For the text-containing cell, return its midpoint in (X, Y) coordinate format. 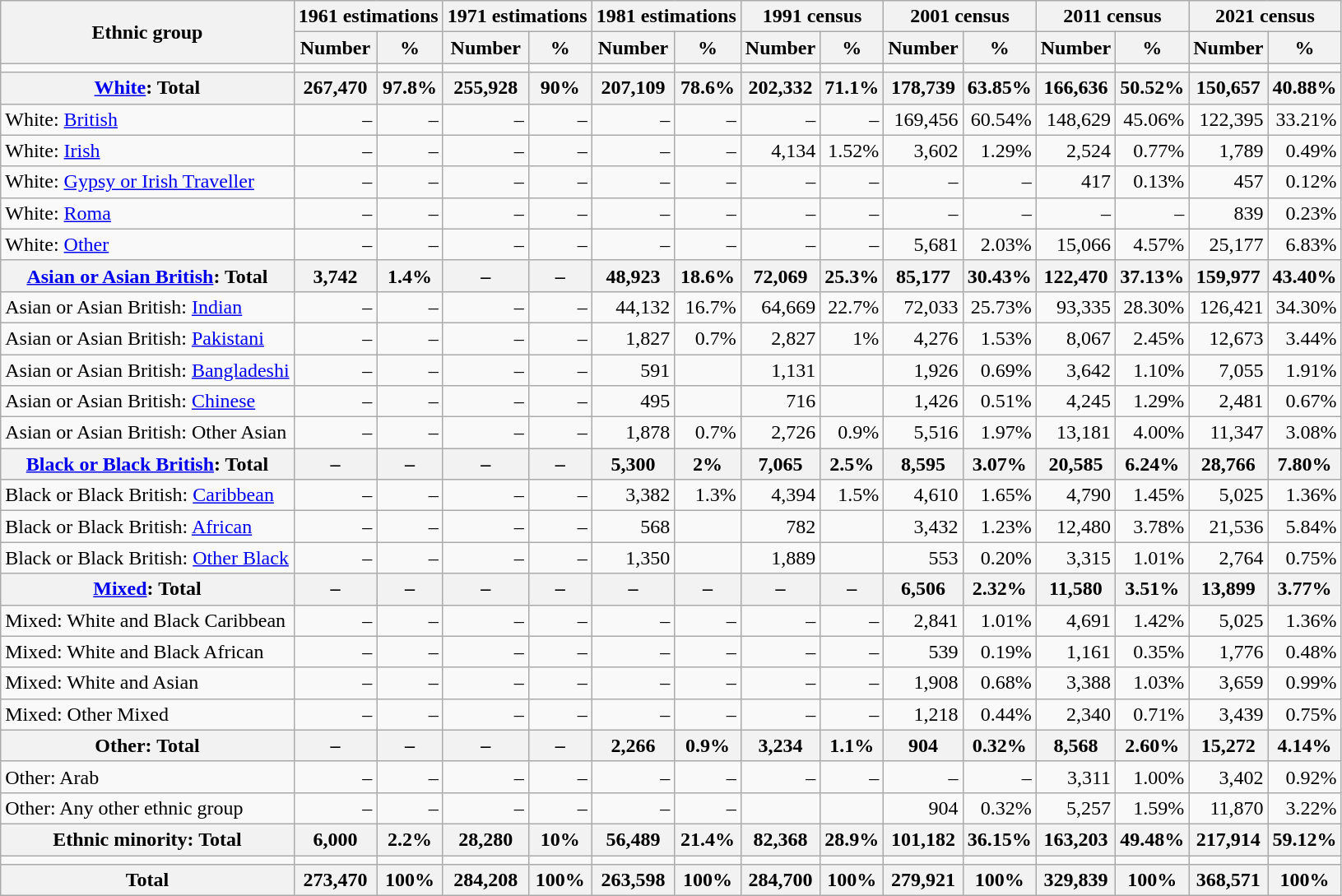
Black or Black British: African (147, 527)
263,598 (634, 880)
34.30% (1305, 307)
1,161 (1075, 652)
122,470 (1075, 276)
2021 census (1265, 16)
20,585 (1075, 464)
Ethnic group (147, 32)
25.3% (852, 276)
4.00% (1152, 433)
568 (634, 527)
49.48% (1152, 839)
28.9% (852, 839)
White: Gypsy or Irish Traveller (147, 182)
1% (852, 338)
3.78% (1152, 527)
4,276 (923, 338)
169,456 (923, 119)
3,311 (1075, 777)
45.06% (1152, 119)
10% (560, 839)
0.48% (1305, 652)
3,439 (1228, 714)
Total (147, 880)
2011 census (1112, 16)
Other: Total (147, 745)
5,257 (1075, 808)
11,580 (1075, 589)
Mixed: Total (147, 589)
3.44% (1305, 338)
1,776 (1228, 652)
2,726 (780, 433)
0.99% (1305, 683)
0.19% (999, 652)
1.52% (852, 151)
1,131 (780, 369)
Asian or Asian British: Total (147, 276)
12,673 (1228, 338)
178,739 (923, 88)
1.5% (852, 495)
3.77% (1305, 589)
0.12% (1305, 182)
25,177 (1228, 244)
0.35% (1152, 652)
1.45% (1152, 495)
82,368 (780, 839)
495 (634, 402)
159,977 (1228, 276)
122,395 (1228, 119)
6,506 (923, 589)
71.1% (852, 88)
2.32% (999, 589)
5,681 (923, 244)
3,388 (1075, 683)
3,234 (780, 745)
11,870 (1228, 808)
44,132 (634, 307)
255,928 (485, 88)
Other: Arab (147, 777)
59.12% (1305, 839)
56,489 (634, 839)
90% (560, 88)
2.5% (852, 464)
21.4% (708, 839)
7,065 (780, 464)
2,764 (1228, 558)
1,789 (1228, 151)
37.13% (1152, 276)
1,426 (923, 402)
12,480 (1075, 527)
15,272 (1228, 745)
368,571 (1228, 880)
2.2% (410, 839)
2,266 (634, 745)
1.23% (999, 527)
0.92% (1305, 777)
7,055 (1228, 369)
202,332 (780, 88)
97.8% (410, 88)
1,218 (923, 714)
539 (923, 652)
3,432 (923, 527)
3,315 (1075, 558)
0.67% (1305, 402)
5,516 (923, 433)
11,347 (1228, 433)
0.71% (1152, 714)
217,914 (1228, 839)
4,245 (1075, 402)
64,669 (780, 307)
1.53% (999, 338)
White: Total (147, 88)
4,790 (1075, 495)
782 (780, 527)
3.51% (1152, 589)
3.08% (1305, 433)
25.73% (999, 307)
72,033 (923, 307)
Black or Black British: Total (147, 464)
White: Roma (147, 213)
40.88% (1305, 88)
0.23% (1305, 213)
0.49% (1305, 151)
2,340 (1075, 714)
2,524 (1075, 151)
0.51% (999, 402)
1,908 (923, 683)
Asian or Asian British: Bangladeshi (147, 369)
2,841 (923, 620)
72,069 (780, 276)
White: Irish (147, 151)
1,350 (634, 558)
150,657 (1228, 88)
0.13% (1152, 182)
28.30% (1152, 307)
2,827 (780, 338)
Mixed: White and Asian (147, 683)
1.65% (999, 495)
1.00% (1152, 777)
3,602 (923, 151)
3,659 (1228, 683)
6.83% (1305, 244)
2,481 (1228, 402)
716 (780, 402)
93,335 (1075, 307)
6.24% (1152, 464)
43.40% (1305, 276)
Black or Black British: Caribbean (147, 495)
White: Other (147, 244)
1,827 (634, 338)
60.54% (999, 119)
166,636 (1075, 88)
2.03% (999, 244)
0.44% (999, 714)
457 (1228, 182)
0.68% (999, 683)
50.52% (1152, 88)
2% (708, 464)
3.22% (1305, 808)
284,208 (485, 880)
15,066 (1075, 244)
1.10% (1152, 369)
273,470 (336, 880)
1971 estimations (517, 16)
3,742 (336, 276)
4,394 (780, 495)
Black or Black British: Other Black (147, 558)
6,000 (336, 839)
1.59% (1152, 808)
8,067 (1075, 338)
3,402 (1228, 777)
1981 estimations (666, 16)
0.69% (999, 369)
48,923 (634, 276)
4.14% (1305, 745)
2.60% (1152, 745)
28,766 (1228, 464)
4,691 (1075, 620)
16.7% (708, 307)
8,568 (1075, 745)
Ethnic minority: Total (147, 839)
1961 estimations (369, 16)
1.4% (410, 276)
101,182 (923, 839)
13,899 (1228, 589)
85,177 (923, 276)
267,470 (336, 88)
36.15% (999, 839)
2001 census (959, 16)
3.07% (999, 464)
21,536 (1228, 527)
417 (1075, 182)
1.42% (1152, 620)
279,921 (923, 880)
8,595 (923, 464)
Other: Any other ethnic group (147, 808)
839 (1228, 213)
2.45% (1152, 338)
63.85% (999, 88)
1,889 (780, 558)
3,382 (634, 495)
Asian or Asian British: Indian (147, 307)
1.1% (852, 745)
553 (923, 558)
1.3% (708, 495)
148,629 (1075, 119)
207,109 (634, 88)
28,280 (485, 839)
Mixed: White and Black Caribbean (147, 620)
33.21% (1305, 119)
5,300 (634, 464)
284,700 (780, 880)
126,421 (1228, 307)
22.7% (852, 307)
1.97% (999, 433)
0.77% (1152, 151)
4,134 (780, 151)
18.6% (708, 276)
4,610 (923, 495)
Mixed: White and Black African (147, 652)
Asian or Asian British: Other Asian (147, 433)
5.84% (1305, 527)
Asian or Asian British: Chinese (147, 402)
7.80% (1305, 464)
1.91% (1305, 369)
1,926 (923, 369)
13,181 (1075, 433)
4.57% (1152, 244)
30.43% (999, 276)
White: British (147, 119)
1991 census (811, 16)
163,203 (1075, 839)
0.20% (999, 558)
3,642 (1075, 369)
1,878 (634, 433)
Mixed: Other Mixed (147, 714)
1.03% (1152, 683)
78.6% (708, 88)
Asian or Asian British: Pakistani (147, 338)
591 (634, 369)
329,839 (1075, 880)
